Pinpoint the cell where the given text exists, returning its [x, y] midpoint coordinate. 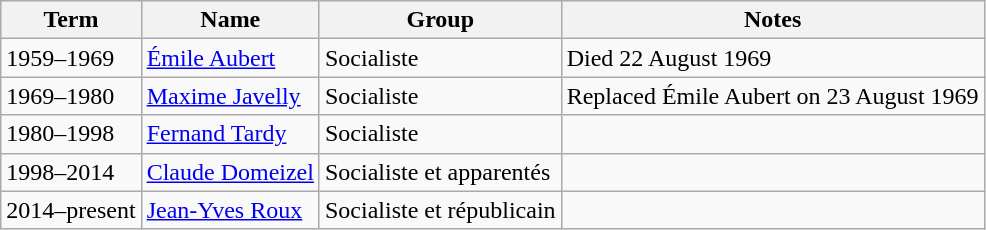
1998–2014 [71, 172]
1980–1998 [71, 134]
1969–1980 [71, 96]
Jean-Yves Roux [230, 210]
Died 22 August 1969 [772, 58]
Name [230, 20]
Claude Domeizel [230, 172]
Émile Aubert [230, 58]
Notes [772, 20]
Term [71, 20]
Maxime Javelly [230, 96]
1959–1969 [71, 58]
Replaced Émile Aubert on 23 August 1969 [772, 96]
Group [440, 20]
2014–present [71, 210]
Socialiste et républicain [440, 210]
Fernand Tardy [230, 134]
Socialiste et apparentés [440, 172]
